For the text-containing cell, return its midpoint in [x, y] coordinate format. 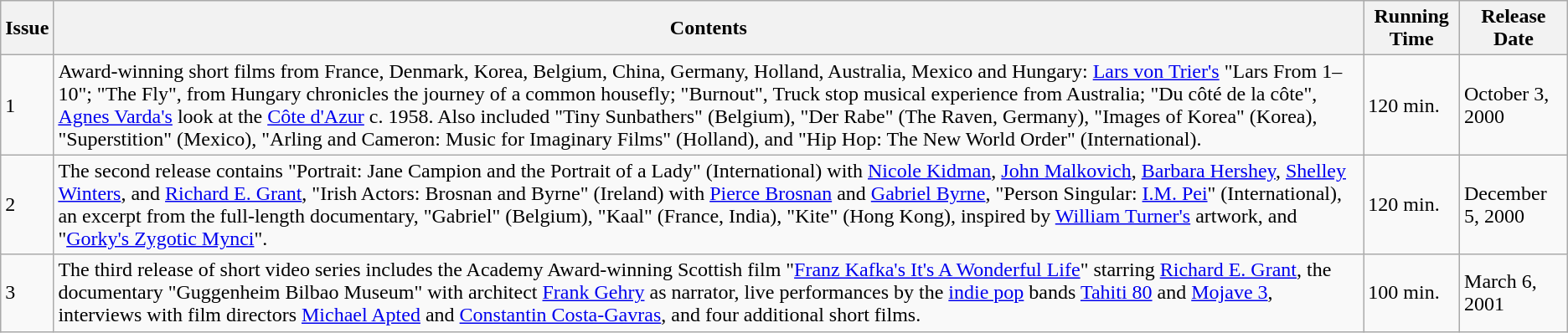
100 min. [1412, 293]
3 [27, 293]
Contents [709, 28]
Running Time [1412, 28]
March 6, 2001 [1514, 293]
Release Date [1514, 28]
1 [27, 105]
Issue [27, 28]
October 3, 2000 [1514, 105]
December 5, 2000 [1514, 204]
2 [27, 204]
